Return the (X, Y) coordinate for the center point of the cell that contains the specified text.  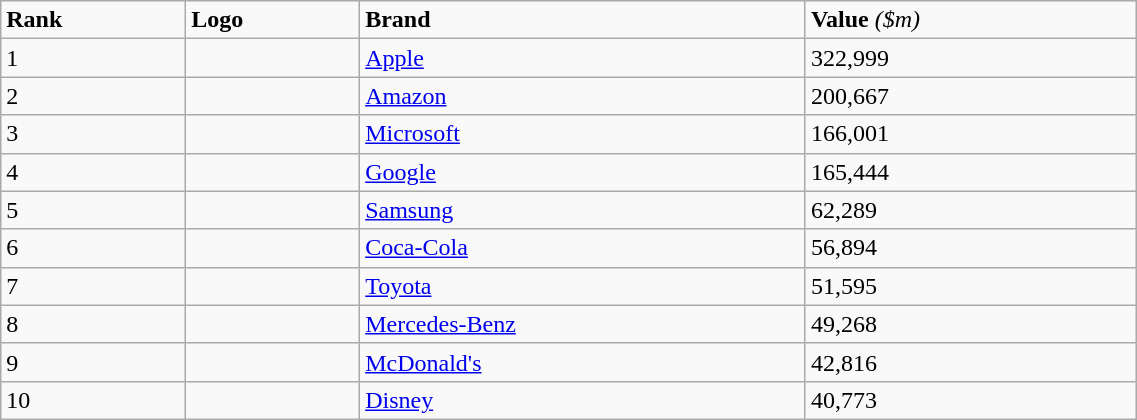
Samsung (583, 210)
10 (94, 400)
Microsoft (583, 134)
Google (583, 172)
Value ($m) (970, 20)
40,773 (970, 400)
4 (94, 172)
McDonald's (583, 362)
Coca-Cola (583, 248)
6 (94, 248)
Logo (273, 20)
322,999 (970, 58)
8 (94, 324)
42,816 (970, 362)
9 (94, 362)
Apple (583, 58)
Toyota (583, 286)
56,894 (970, 248)
200,667 (970, 96)
49,268 (970, 324)
5 (94, 210)
7 (94, 286)
Rank (94, 20)
Disney (583, 400)
51,595 (970, 286)
165,444 (970, 172)
62,289 (970, 210)
3 (94, 134)
Mercedes-Benz (583, 324)
1 (94, 58)
2 (94, 96)
Amazon (583, 96)
166,001 (970, 134)
Brand (583, 20)
